Pinpoint the cell where the given text exists, returning its [x, y] midpoint coordinate. 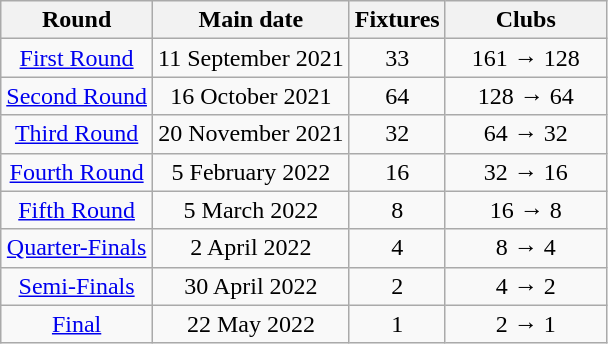
2 April 2022 [250, 248]
2 [397, 286]
2 → 1 [526, 324]
64 → 32 [526, 134]
Round [77, 20]
Fourth Round [77, 172]
Semi-Finals [77, 286]
16 [397, 172]
Final [77, 324]
Third Round [77, 134]
1 [397, 324]
161 → 128 [526, 58]
16 October 2021 [250, 96]
32 → 16 [526, 172]
8 → 4 [526, 248]
64 [397, 96]
16 → 8 [526, 210]
First Round [77, 58]
5 March 2022 [250, 210]
Fifth Round [77, 210]
5 February 2022 [250, 172]
8 [397, 210]
Quarter-Finals [77, 248]
20 November 2021 [250, 134]
Main date [250, 20]
Clubs [526, 20]
22 May 2022 [250, 324]
128 → 64 [526, 96]
4 → 2 [526, 286]
Second Round [77, 96]
32 [397, 134]
30 April 2022 [250, 286]
11 September 2021 [250, 58]
33 [397, 58]
Fixtures [397, 20]
4 [397, 248]
